Determine the (x, y) coordinate at the center of the cell enclosing the given text.  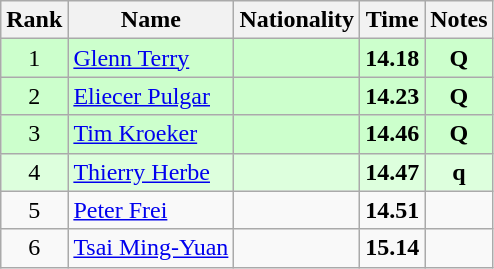
q (459, 172)
Thierry Herbe (151, 172)
14.47 (392, 172)
14.23 (392, 96)
6 (34, 248)
Notes (459, 20)
15.14 (392, 248)
Tim Kroeker (151, 134)
3 (34, 134)
Time (392, 20)
Rank (34, 20)
Tsai Ming-Yuan (151, 248)
Nationality (297, 20)
Name (151, 20)
14.51 (392, 210)
1 (34, 58)
Glenn Terry (151, 58)
4 (34, 172)
Peter Frei (151, 210)
2 (34, 96)
5 (34, 210)
14.46 (392, 134)
14.18 (392, 58)
Eliecer Pulgar (151, 96)
